Identify which cell holds the provided text, then report its [x, y] central coordinate. 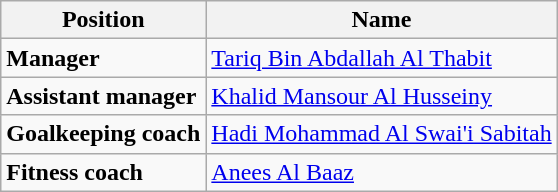
Anees Al Baaz [382, 172]
Position [104, 20]
Manager [104, 58]
Goalkeeping coach [104, 134]
Tariq Bin Abdallah Al Thabit [382, 58]
Fitness coach [104, 172]
Assistant manager [104, 96]
Khalid Mansour Al Husseiny [382, 96]
Hadi Mohammad Al Swai'i Sabitah [382, 134]
Name [382, 20]
